Provide the [x, y] coordinate of the cell's center where the given text is located.  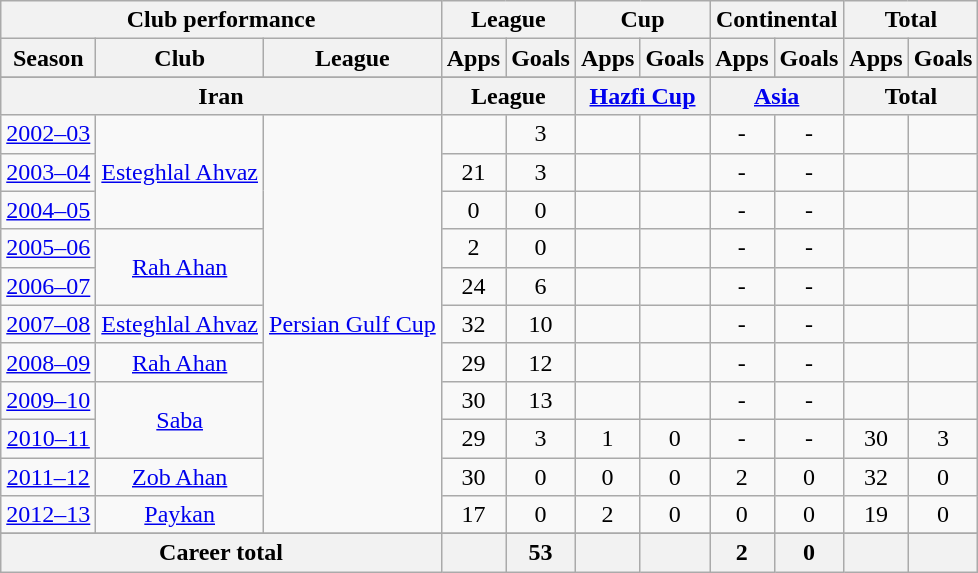
2008–09 [48, 362]
2004–05 [48, 210]
24 [473, 286]
2010–11 [48, 438]
53 [541, 553]
Persian Gulf Cup [353, 324]
Cup [642, 20]
Paykan [180, 515]
Continental [777, 20]
2009–10 [48, 400]
Hazfi Cup [642, 96]
2003–04 [48, 172]
Iran [221, 96]
Career total [221, 553]
10 [541, 324]
Asia [777, 96]
Club performance [221, 20]
19 [876, 515]
2012–13 [48, 515]
13 [541, 400]
2007–08 [48, 324]
17 [473, 515]
21 [473, 172]
Saba [180, 419]
2005–06 [48, 248]
2002–03 [48, 134]
2011–12 [48, 477]
Zob Ahan [180, 477]
1 [607, 438]
2006–07 [48, 286]
Club [180, 58]
6 [541, 286]
12 [541, 362]
Season [48, 58]
